From the cell containing the given text, extract its center point as (x, y) coordinate. 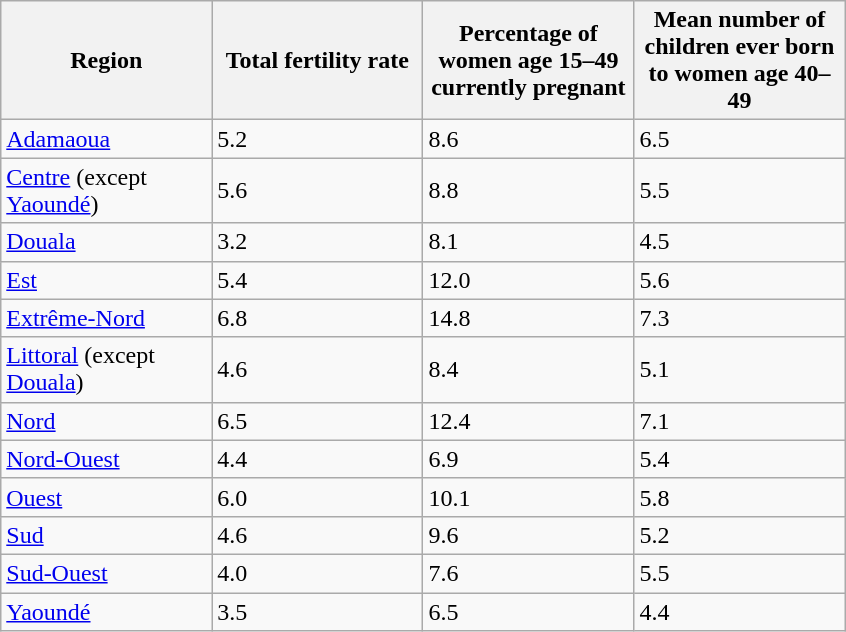
Total fertility rate (318, 60)
Sud-Ouest (106, 573)
Littoral (except Douala) (106, 370)
Douala (106, 242)
4.0 (318, 573)
7.1 (740, 421)
3.5 (318, 611)
Extrême-Nord (106, 318)
6.8 (318, 318)
5.1 (740, 370)
Mean number of children ever born to women age 40–49 (740, 60)
4.5 (740, 242)
Centre (except Yaoundé) (106, 190)
12.0 (528, 280)
5.8 (740, 497)
7.6 (528, 573)
6.0 (318, 497)
Est (106, 280)
14.8 (528, 318)
Nord-Ouest (106, 459)
10.1 (528, 497)
Nord (106, 421)
Sud (106, 535)
8.6 (528, 139)
8.8 (528, 190)
Percentage of women age 15–49 currently pregnant (528, 60)
7.3 (740, 318)
Yaoundé (106, 611)
8.4 (528, 370)
6.9 (528, 459)
12.4 (528, 421)
8.1 (528, 242)
3.2 (318, 242)
9.6 (528, 535)
Adamaoua (106, 139)
Ouest (106, 497)
Region (106, 60)
